Search for the cell housing the specified text and yield its (X, Y) center coordinate. 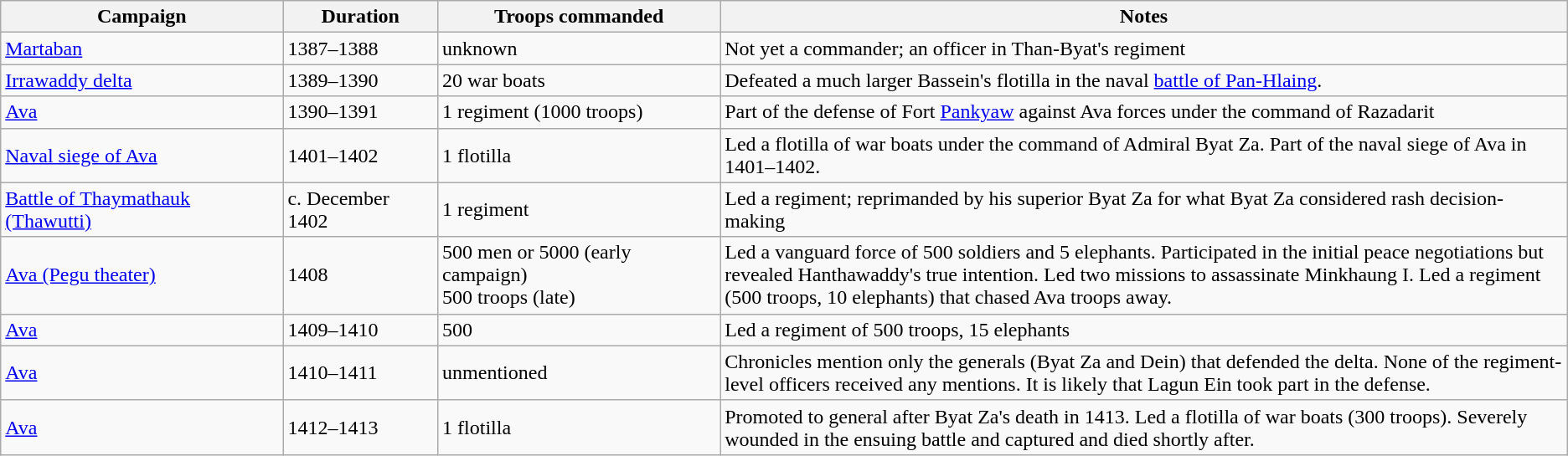
Notes (1144, 17)
unknown (580, 49)
500 (580, 330)
500 men or 5000 (early campaign) 500 troops (late) (580, 275)
Irrawaddy delta (142, 80)
Led a flotilla of war boats under the command of Admiral Byat Za. Part of the naval siege of Ava in 1401–1402. (1144, 156)
1387–1388 (360, 49)
Duration (360, 17)
c. December 1402 (360, 209)
Not yet a commander; an officer in Than-Byat's regiment (1144, 49)
Martaban (142, 49)
20 war boats (580, 80)
1409–1410 (360, 330)
1390–1391 (360, 112)
Defeated a much larger Bassein's flotilla in the naval battle of Pan-Hlaing. (1144, 80)
1412–1413 (360, 427)
1 regiment (580, 209)
1389–1390 (360, 80)
unmentioned (580, 373)
Part of the defense of Fort Pankyaw against Ava forces under the command of Razadarit (1144, 112)
Ava (Pegu theater) (142, 275)
1408 (360, 275)
Led a regiment; reprimanded by his superior Byat Za for what Byat Za considered rash decision-making (1144, 209)
Troops commanded (580, 17)
Battle of Thaymathauk (Thawutti) (142, 209)
1 regiment (1000 troops) (580, 112)
Naval siege of Ava (142, 156)
Campaign (142, 17)
1401–1402 (360, 156)
1410–1411 (360, 373)
Led a regiment of 500 troops, 15 elephants (1144, 330)
